Identify which cell holds the provided text, then report its [X, Y] central coordinate. 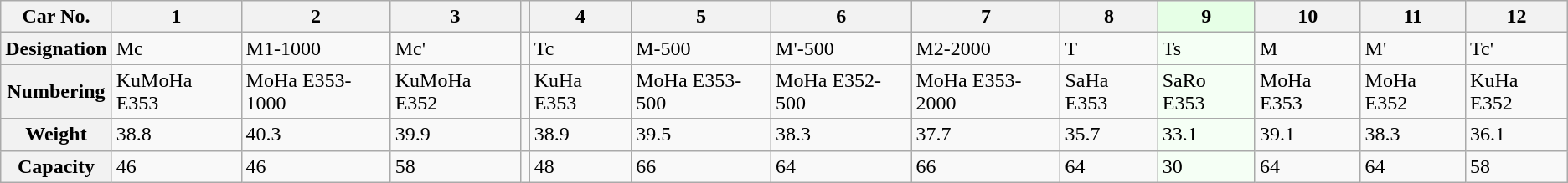
Weight [56, 135]
M' [1413, 48]
7 [986, 17]
4 [580, 17]
12 [1517, 17]
2 [316, 17]
48 [580, 166]
KuHa E353 [580, 92]
MoHa E352-500 [841, 92]
M [1308, 48]
KuMoHa E353 [176, 92]
Ts [1206, 48]
1 [176, 17]
36.1 [1517, 135]
MoHa E352 [1413, 92]
5 [702, 17]
8 [1109, 17]
37.7 [986, 135]
11 [1413, 17]
39.9 [456, 135]
Car No. [56, 17]
3 [456, 17]
Mc [176, 48]
Capacity [56, 166]
Numbering [56, 92]
6 [841, 17]
39.1 [1308, 135]
Tc' [1517, 48]
38.8 [176, 135]
35.7 [1109, 135]
38.9 [580, 135]
Tc [580, 48]
M2-2000 [986, 48]
10 [1308, 17]
MoHa E353-1000 [316, 92]
33.1 [1206, 135]
SaRo E353 [1206, 92]
M1-1000 [316, 48]
MoHa E353-2000 [986, 92]
KuHa E352 [1517, 92]
MoHa E353 [1308, 92]
M'-500 [841, 48]
Mc' [456, 48]
KuMoHa E352 [456, 92]
30 [1206, 166]
Designation [56, 48]
M-500 [702, 48]
T [1109, 48]
MoHa E353-500 [702, 92]
9 [1206, 17]
40.3 [316, 135]
SaHa E353 [1109, 92]
39.5 [702, 135]
